Determine the [x, y] coordinate at the center of the cell enclosing the given text.  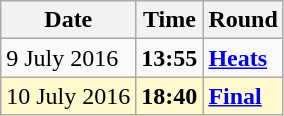
9 July 2016 [68, 58]
Date [68, 20]
Final [243, 96]
Heats [243, 58]
10 July 2016 [68, 96]
Round [243, 20]
13:55 [170, 58]
Time [170, 20]
18:40 [170, 96]
